Capture the cell that displays the provided text and extract its [X, Y] central coordinate. 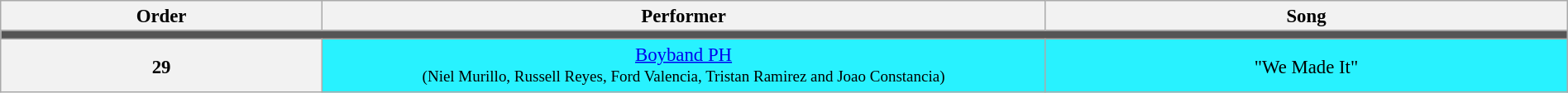
"We Made It" [1307, 66]
29 [162, 66]
Boyband PH (Niel Murillo, Russell Reyes, Ford Valencia, Tristan Ramirez and Joao Constancia) [683, 66]
Song [1307, 16]
Order [162, 16]
Performer [683, 16]
